Find where the given text appears and provide that cell's center as [x, y] coordinate. 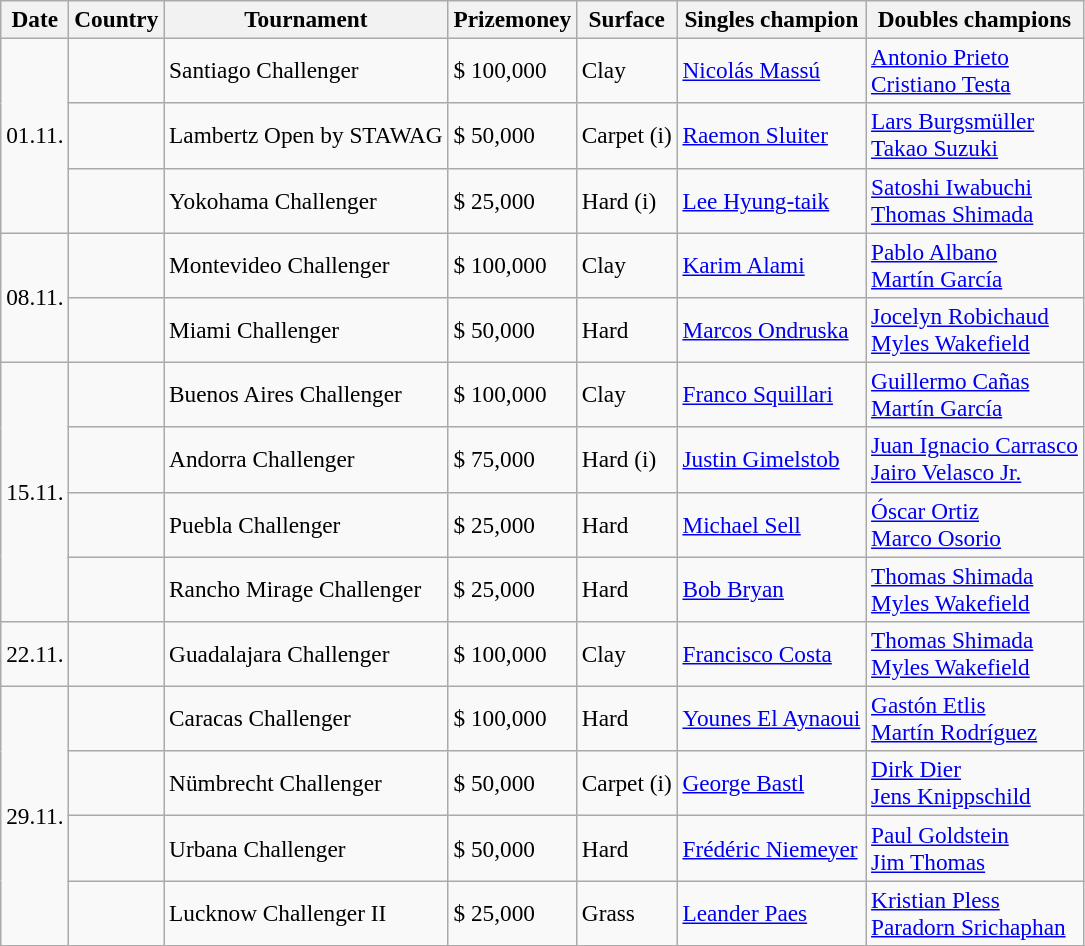
Pablo Albano Martín García [975, 264]
Prizemoney [512, 19]
Younes El Aynaoui [772, 718]
Rancho Mirage Challenger [306, 588]
$ 75,000 [512, 460]
Raemon Sluiter [772, 136]
Leander Paes [772, 912]
Lucknow Challenger II [306, 912]
Michael Sell [772, 524]
Franco Squillari [772, 394]
Santiago Challenger [306, 70]
Miami Challenger [306, 330]
Grass [626, 912]
Jocelyn Robichaud Myles Wakefield [975, 330]
George Bastl [772, 784]
Lee Hyung-taik [772, 200]
Óscar Ortiz Marco Osorio [975, 524]
Frédéric Niemeyer [772, 848]
Singles champion [772, 19]
Doubles champions [975, 19]
Caracas Challenger [306, 718]
Guadalajara Challenger [306, 654]
Juan Ignacio Carrasco Jairo Velasco Jr. [975, 460]
Andorra Challenger [306, 460]
Satoshi Iwabuchi Thomas Shimada [975, 200]
Country [116, 19]
Bob Bryan [772, 588]
Marcos Ondruska [772, 330]
Paul Goldstein Jim Thomas [975, 848]
Karim Alami [772, 264]
Urbana Challenger [306, 848]
Nicolás Massú [772, 70]
Yokohama Challenger [306, 200]
22.11. [35, 654]
Dirk Dier Jens Knippschild [975, 784]
15.11. [35, 492]
Tournament [306, 19]
Lambertz Open by STAWAG [306, 136]
Puebla Challenger [306, 524]
Justin Gimelstob [772, 460]
Kristian Pless Paradorn Srichaphan [975, 912]
08.11. [35, 297]
Gastón Etlis Martín Rodríguez [975, 718]
Guillermo Cañas Martín García [975, 394]
Surface [626, 19]
Buenos Aires Challenger [306, 394]
Lars Burgsmüller Takao Suzuki [975, 136]
Montevideo Challenger [306, 264]
Francisco Costa [772, 654]
01.11. [35, 135]
29.11. [35, 816]
Nümbrecht Challenger [306, 784]
Date [35, 19]
Antonio Prieto Cristiano Testa [975, 70]
